Search for the cell housing the specified text and yield its (x, y) center coordinate. 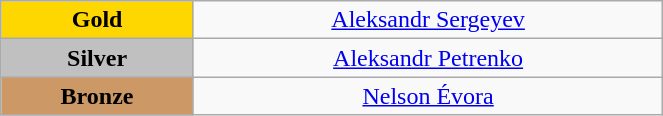
Gold (98, 20)
Nelson Évora (428, 96)
Silver (98, 58)
Bronze (98, 96)
Aleksandr Petrenko (428, 58)
Aleksandr Sergeyev (428, 20)
